From the cell containing the given text, extract its center point as (X, Y) coordinate. 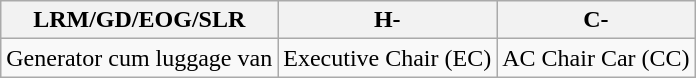
H- (388, 20)
AC Chair Car (CC) (596, 58)
LRM/GD/EOG/SLR (140, 20)
C- (596, 20)
Generator cum luggage van (140, 58)
Executive Chair (EC) (388, 58)
